Pinpoint the cell where the given text exists, returning its [X, Y] midpoint coordinate. 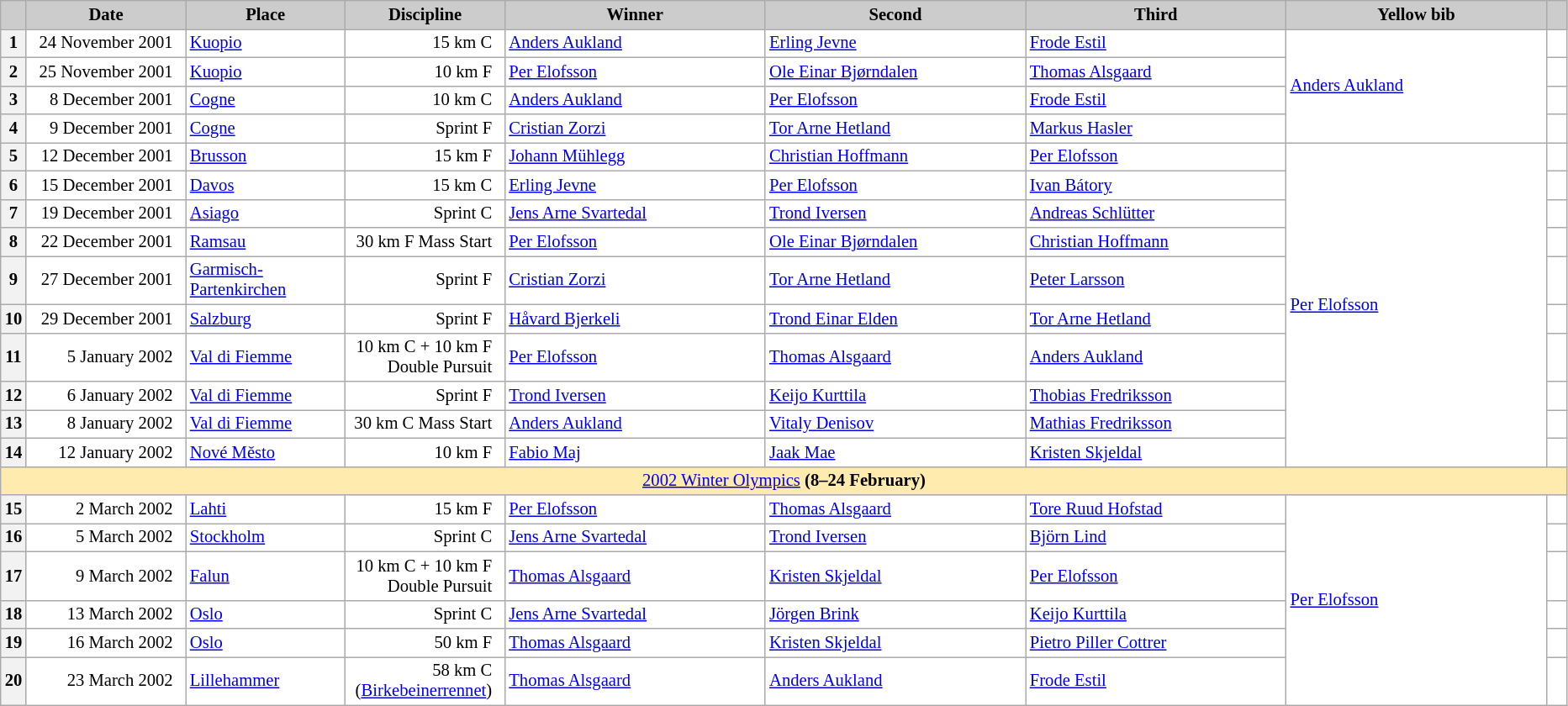
Johann Mühlegg [635, 156]
Garmisch-Partenkirchen [266, 280]
Håvard Bjerkeli [635, 319]
8 January 2002 [106, 424]
Stockholm [266, 537]
9 [13, 280]
11 [13, 357]
8 [13, 241]
25 November 2001 [106, 71]
58 km C (Birkebeinerrennet) [425, 681]
8 December 2001 [106, 100]
Salzburg [266, 319]
15 [13, 508]
4 [13, 129]
12 December 2001 [106, 156]
Discipline [425, 14]
15 December 2001 [106, 185]
10 [13, 319]
Place [266, 14]
Asiago [266, 213]
Falun [266, 576]
Nové Město [266, 452]
Pietro Piller Cottrer [1156, 643]
2 [13, 71]
Third [1156, 14]
Tore Ruud Hofstad [1156, 508]
Andreas Schlütter [1156, 213]
3 [13, 100]
Ivan Bátory [1156, 185]
Fabio Maj [635, 452]
Mathias Fredriksson [1156, 424]
Ramsau [266, 241]
10 km C [425, 100]
6 January 2002 [106, 396]
Thobias Fredriksson [1156, 396]
30 km F Mass Start [425, 241]
Peter Larsson [1156, 280]
14 [13, 452]
Björn Lind [1156, 537]
Lillehammer [266, 681]
9 December 2001 [106, 129]
13 March 2002 [106, 614]
50 km F [425, 643]
12 [13, 396]
20 [13, 681]
19 [13, 643]
Brusson [266, 156]
16 March 2002 [106, 643]
Jörgen Brink [895, 614]
Yellow bib [1417, 14]
22 December 2001 [106, 241]
7 [13, 213]
29 December 2001 [106, 319]
Trond Einar Elden [895, 319]
Second [895, 14]
23 March 2002 [106, 681]
5 [13, 156]
6 [13, 185]
27 December 2001 [106, 280]
9 March 2002 [106, 576]
Lahti [266, 508]
2 March 2002 [106, 508]
Jaak Mae [895, 452]
30 km C Mass Start [425, 424]
Markus Hasler [1156, 129]
Winner [635, 14]
12 January 2002 [106, 452]
Date [106, 14]
1 [13, 43]
19 December 2001 [106, 213]
13 [13, 424]
17 [13, 576]
Vitaly Denisov [895, 424]
18 [13, 614]
5 March 2002 [106, 537]
2002 Winter Olympics (8–24 February) [784, 481]
16 [13, 537]
24 November 2001 [106, 43]
Davos [266, 185]
5 January 2002 [106, 357]
